Return the [X, Y] coordinate for the center point of the cell that contains the specified text.  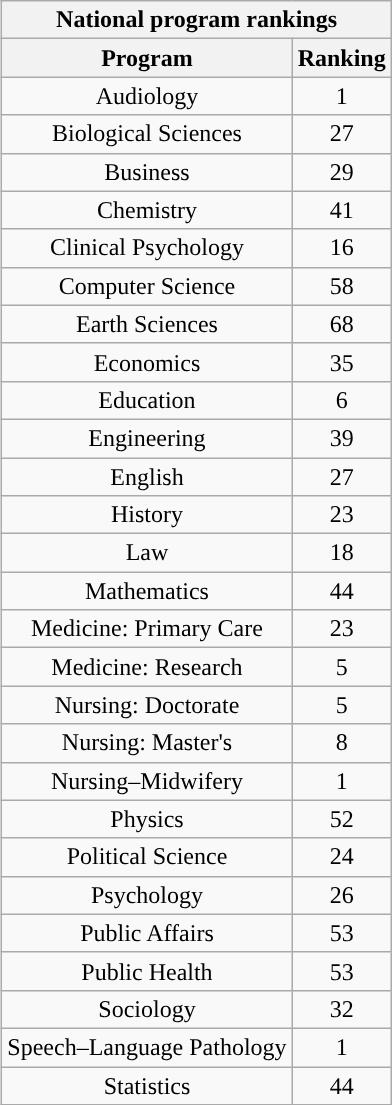
26 [342, 895]
National program rankings [196, 20]
6 [342, 400]
35 [342, 362]
Nursing: Master's [147, 743]
Speech–Language Pathology [147, 1047]
Program [147, 58]
Law [147, 553]
32 [342, 1009]
Education [147, 400]
History [147, 515]
Biological Sciences [147, 134]
Business [147, 172]
Ranking [342, 58]
68 [342, 324]
Medicine: Primary Care [147, 629]
Computer Science [147, 286]
Physics [147, 819]
Political Science [147, 857]
Mathematics [147, 591]
24 [342, 857]
29 [342, 172]
52 [342, 819]
Economics [147, 362]
41 [342, 210]
16 [342, 248]
8 [342, 743]
Audiology [147, 96]
English [147, 477]
Nursing–Midwifery [147, 781]
Engineering [147, 438]
Nursing: Doctorate [147, 705]
18 [342, 553]
Clinical Psychology [147, 248]
Sociology [147, 1009]
58 [342, 286]
Public Affairs [147, 933]
Chemistry [147, 210]
Statistics [147, 1085]
39 [342, 438]
Psychology [147, 895]
Medicine: Research [147, 667]
Public Health [147, 971]
Earth Sciences [147, 324]
